Identify which cell holds the provided text, then report its (X, Y) central coordinate. 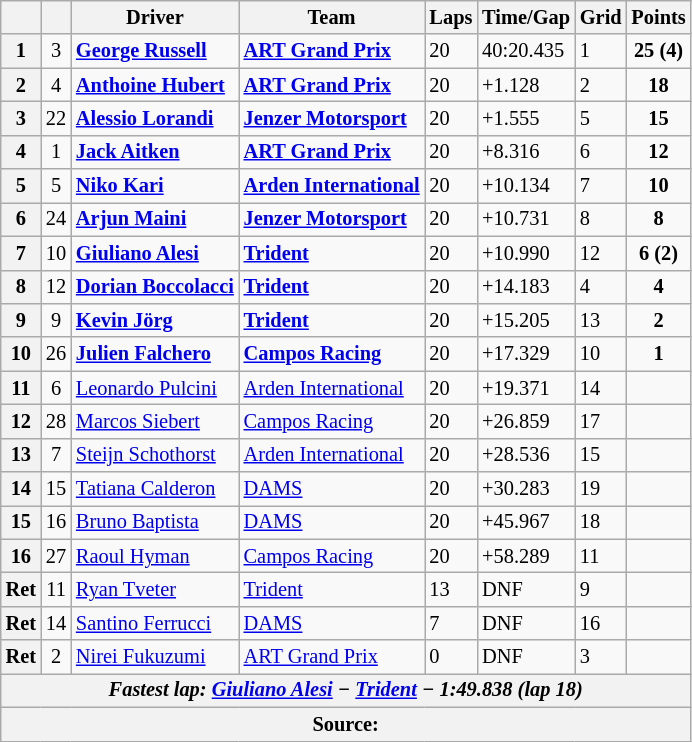
+1.128 (526, 85)
27 (56, 556)
+1.555 (526, 118)
+58.289 (526, 556)
Marcos Siebert (155, 421)
6 (2) (659, 253)
0 (452, 657)
Jack Aitken (155, 152)
+17.329 (526, 354)
+14.183 (526, 287)
Santino Ferrucci (155, 623)
Time/Gap (526, 17)
Arjun Maini (155, 219)
Giuliano Alesi (155, 253)
Laps (452, 17)
Alessio Lorandi (155, 118)
Kevin Jörg (155, 320)
26 (56, 354)
+15.205 (526, 320)
+10.134 (526, 186)
+19.371 (526, 388)
Team (332, 17)
Points (659, 17)
+28.536 (526, 455)
Leonardo Pulcini (155, 388)
+10.731 (526, 219)
+10.990 (526, 253)
Tatiana Calderon (155, 489)
24 (56, 219)
+8.316 (526, 152)
+26.859 (526, 421)
Niko Kari (155, 186)
+45.967 (526, 522)
Driver (155, 17)
40:20.435 (526, 51)
Raoul Hyman (155, 556)
Grid (601, 17)
Ryan Tveter (155, 589)
George Russell (155, 51)
22 (56, 118)
Nirei Fukuzumi (155, 657)
Julien Falchero (155, 354)
28 (56, 421)
Source: (346, 724)
Steijn Schothorst (155, 455)
+30.283 (526, 489)
Bruno Baptista (155, 522)
Fastest lap: Giuliano Alesi − Trident − 1:49.838 (lap 18) (346, 690)
17 (601, 421)
Dorian Boccolacci (155, 287)
19 (601, 489)
25 (4) (659, 51)
Anthoine Hubert (155, 85)
